Return the [X, Y] coordinate for the center point of the cell that contains the specified text.  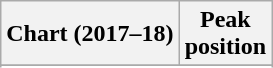
Chart (2017–18) [90, 34]
Peakposition [225, 34]
